Extract the [x, y] coordinate from the center of the cell holding the provided text.  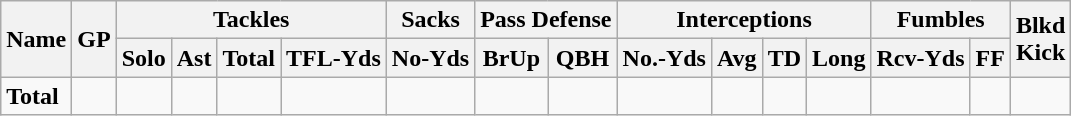
Long [839, 58]
Rcv-Yds [920, 58]
BlkdKick [1040, 39]
No-Yds [430, 58]
Sacks [430, 20]
Interceptions [744, 20]
Avg [736, 58]
QBH [582, 58]
FF [990, 58]
Ast [194, 58]
Name [36, 39]
TD [784, 58]
GP [94, 39]
Fumbles [940, 20]
TFL-Yds [334, 58]
Pass Defense [546, 20]
Tackles [251, 20]
Solo [144, 58]
BrUp [512, 58]
No.-Yds [664, 58]
